Detect which cell encompasses the target text, then output its [x, y] center coordinate. 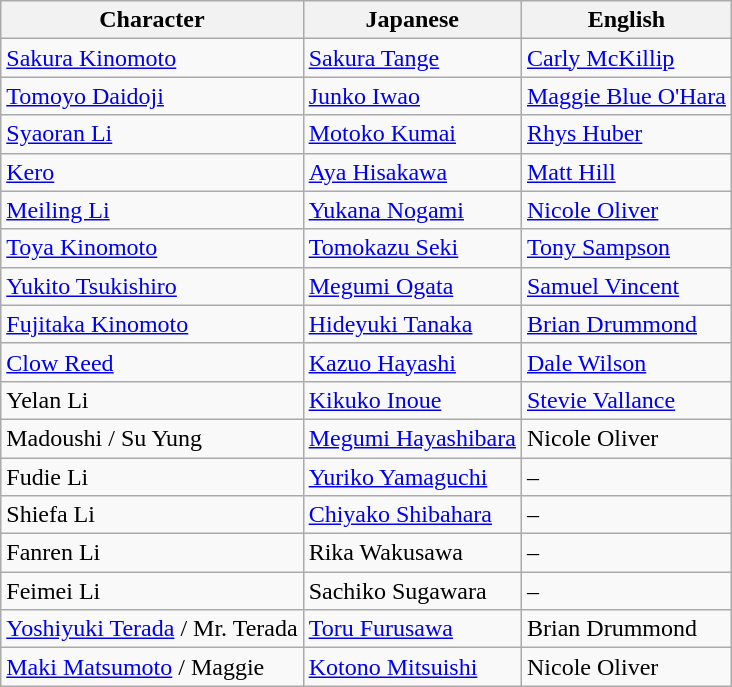
Character [152, 20]
Kotono Mitsuishi [412, 667]
Tomoyo Daidoji [152, 96]
Motoko Kumai [412, 134]
Junko Iwao [412, 96]
Yuriko Yamaguchi [412, 477]
Maki Matsumoto / Maggie [152, 667]
Kero [152, 172]
Yoshiyuki Terada / Mr. Terada [152, 629]
Rhys Huber [626, 134]
Samuel Vincent [626, 286]
Hideyuki Tanaka [412, 324]
Fujitaka Kinomoto [152, 324]
Tony Sampson [626, 248]
Yukana Nogami [412, 210]
Megumi Hayashibara [412, 438]
Feimei Li [152, 591]
Chiyako Shibahara [412, 515]
Japanese [412, 20]
Sachiko Sugawara [412, 591]
Carly McKillip [626, 58]
Matt Hill [626, 172]
Toru Furusawa [412, 629]
Tomokazu Seki [412, 248]
Maggie Blue O'Hara [626, 96]
Stevie Vallance [626, 400]
English [626, 20]
Dale Wilson [626, 362]
Yelan Li [152, 400]
Megumi Ogata [412, 286]
Yukito Tsukishiro [152, 286]
Fudie Li [152, 477]
Meiling Li [152, 210]
Kikuko Inoue [412, 400]
Madoushi / Su Yung [152, 438]
Syaoran Li [152, 134]
Sakura Kinomoto [152, 58]
Rika Wakusawa [412, 553]
Shiefa Li [152, 515]
Toya Kinomoto [152, 248]
Clow Reed [152, 362]
Fanren Li [152, 553]
Sakura Tange [412, 58]
Aya Hisakawa [412, 172]
Kazuo Hayashi [412, 362]
